Capture the cell that displays the provided text and extract its (x, y) central coordinate. 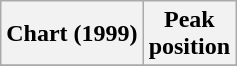
Chart (1999) (72, 34)
Peakposition (189, 34)
